Pinpoint the cell where the given text exists, returning its [X, Y] midpoint coordinate. 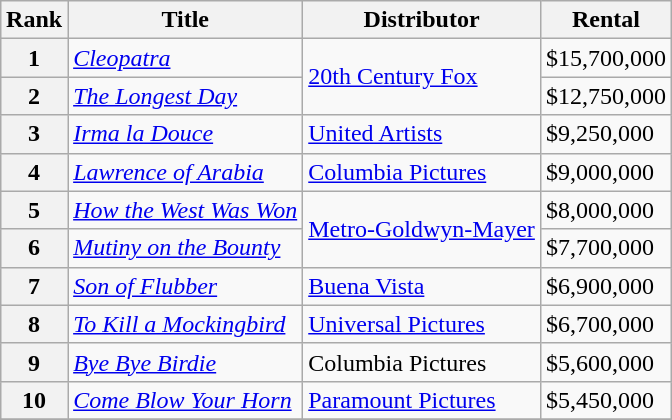
Rank [34, 20]
Paramount Pictures [422, 400]
Metro-Goldwyn-Mayer [422, 229]
9 [34, 362]
$15,700,000 [606, 58]
6 [34, 248]
How the West Was Won [186, 210]
Buena Vista [422, 286]
8 [34, 324]
$7,700,000 [606, 248]
Cleopatra [186, 58]
4 [34, 172]
To Kill a Mockingbird [186, 324]
$6,900,000 [606, 286]
$6,700,000 [606, 324]
Rental [606, 20]
Bye Bye Birdie [186, 362]
Lawrence of Arabia [186, 172]
5 [34, 210]
Universal Pictures [422, 324]
2 [34, 96]
10 [34, 400]
$5,450,000 [606, 400]
The Longest Day [186, 96]
Mutiny on the Bounty [186, 248]
Come Blow Your Horn [186, 400]
3 [34, 134]
20th Century Fox [422, 77]
1 [34, 58]
$12,750,000 [606, 96]
United Artists [422, 134]
7 [34, 286]
$8,000,000 [606, 210]
Distributor [422, 20]
Title [186, 20]
$5,600,000 [606, 362]
$9,250,000 [606, 134]
Irma la Douce [186, 134]
Son of Flubber [186, 286]
$9,000,000 [606, 172]
